Scan for the cell matching the given text and deliver its (x, y) coordinate at center. 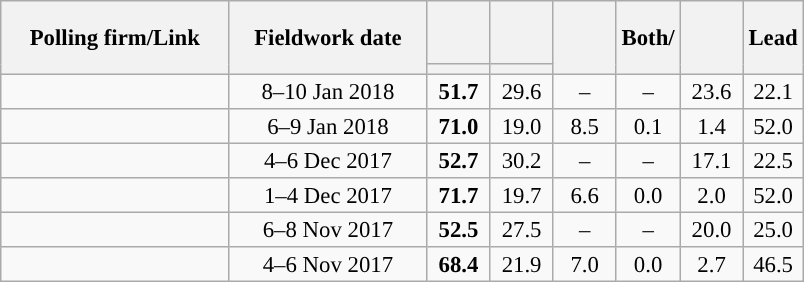
Both/ (648, 38)
71.0 (458, 126)
52.5 (458, 230)
17.1 (712, 162)
6–8 Nov 2017 (328, 230)
71.7 (458, 196)
19.7 (522, 196)
51.7 (458, 92)
30.2 (522, 162)
1.4 (712, 126)
23.6 (712, 92)
20.0 (712, 230)
0.1 (648, 126)
6–9 Jan 2018 (328, 126)
19.0 (522, 126)
0.0 (648, 196)
25.0 (773, 230)
4–6 Dec 2017 (328, 162)
8–10 Jan 2018 (328, 92)
8.5 (584, 126)
29.6 (522, 92)
52.7 (458, 162)
22.1 (773, 92)
2.0 (712, 196)
Fieldwork date (328, 38)
Lead (773, 38)
6.6 (584, 196)
1–4 Dec 2017 (328, 196)
22.5 (773, 162)
Polling firm/Link (115, 38)
27.5 (522, 230)
